Pinpoint the cell where the given text exists, returning its (X, Y) midpoint coordinate. 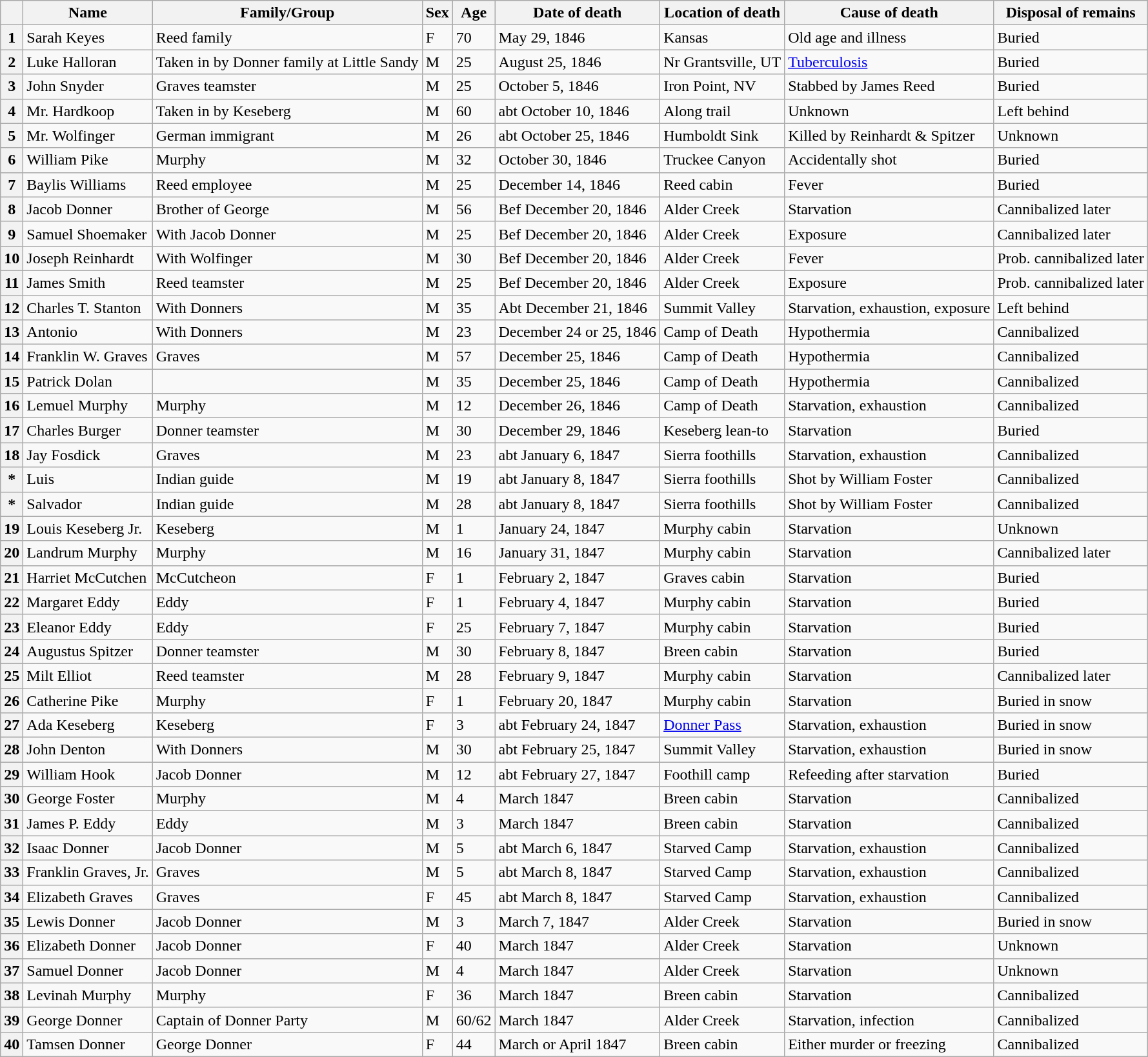
abt October 10, 1846 (578, 111)
Cause of death (889, 13)
11 (12, 283)
Landrum Murphy (88, 553)
Taken in by Keseberg (287, 111)
Baylis Williams (88, 185)
Isaac Donner (88, 848)
Charles Burger (88, 430)
Reed employee (287, 185)
31 (12, 823)
Luis (88, 479)
33 (12, 872)
Graves cabin (723, 578)
Jay Fosdick (88, 455)
Starvation, exhaustion, exposure (889, 308)
Harriet McCutchen (88, 578)
George Foster (88, 799)
Reed cabin (723, 185)
abt October 25, 1846 (578, 136)
John Denton (88, 750)
Killed by Reinhardt & Spitzer (889, 136)
Stabbed by James Reed (889, 86)
Catherine Pike (88, 700)
Mr. Hardkoop (88, 111)
Lemuel Murphy (88, 406)
Taken in by Donner family at Little Sandy (287, 62)
2 (12, 62)
22 (12, 602)
Refeeding after starvation (889, 774)
8 (12, 209)
Mr. Wolfinger (88, 136)
December 26, 1846 (578, 406)
Graves teamster (287, 86)
Tamsen Donner (88, 1044)
Samuel Shoemaker (88, 234)
January 24, 1847 (578, 528)
14 (12, 357)
Salvador (88, 504)
Elizabeth Graves (88, 897)
Date of death (578, 13)
44 (474, 1044)
October 30, 1846 (578, 160)
With Wolfinger (287, 258)
McCutcheon (287, 578)
Abt December 21, 1846 (578, 308)
29 (12, 774)
Eleanor Eddy (88, 627)
45 (474, 897)
Starvation, infection (889, 1020)
abt February 25, 1847 (578, 750)
James P. Eddy (88, 823)
August 25, 1846 (578, 62)
abt February 24, 1847 (578, 725)
Margaret Eddy (88, 602)
20 (12, 553)
37 (12, 971)
Accidentally shot (889, 160)
Reed family (287, 37)
abt January 6, 1847 (578, 455)
Sarah Keyes (88, 37)
Family/Group (287, 13)
February 8, 1847 (578, 651)
Lewis Donner (88, 921)
abt March 6, 1847 (578, 848)
Samuel Donner (88, 971)
Levinah Murphy (88, 995)
German immigrant (287, 136)
Name (88, 13)
21 (12, 578)
34 (12, 897)
Humboldt Sink (723, 136)
18 (12, 455)
February 7, 1847 (578, 627)
Truckee Canyon (723, 160)
Milt Elliot (88, 676)
Ada Keseberg (88, 725)
abt February 27, 1847 (578, 774)
Old age and illness (889, 37)
27 (12, 725)
Captain of Donner Party (287, 1020)
December 24 or 25, 1846 (578, 332)
February 9, 1847 (578, 676)
February 20, 1847 (578, 700)
60 (474, 111)
February 2, 1847 (578, 578)
Foothill camp (723, 774)
Kansas (723, 37)
Augustus Spitzer (88, 651)
Louis Keseberg Jr. (88, 528)
January 31, 1847 (578, 553)
7 (12, 185)
December 14, 1846 (578, 185)
James Smith (88, 283)
10 (12, 258)
9 (12, 234)
Along trail (723, 111)
Franklin Graves, Jr. (88, 872)
February 4, 1847 (578, 602)
70 (474, 37)
57 (474, 357)
Franklin W. Graves (88, 357)
17 (12, 430)
Sex (438, 13)
Tuberculosis (889, 62)
24 (12, 651)
May 29, 1846 (578, 37)
60/62 (474, 1020)
Charles T. Stanton (88, 308)
38 (12, 995)
Location of death (723, 13)
15 (12, 381)
Donner Pass (723, 725)
39 (12, 1020)
March or April 1847 (578, 1044)
October 5, 1846 (578, 86)
6 (12, 160)
Patrick Dolan (88, 381)
Either murder or freezing (889, 1044)
Antonio (88, 332)
William Hook (88, 774)
William Pike (88, 160)
Brother of George (287, 209)
Elizabeth Donner (88, 946)
John Snyder (88, 86)
Age (474, 13)
13 (12, 332)
March 7, 1847 (578, 921)
Disposal of remains (1071, 13)
56 (474, 209)
Nr Grantsville, UT (723, 62)
Keseberg lean-to (723, 430)
Iron Point, NV (723, 86)
Joseph Reinhardt (88, 258)
Luke Halloran (88, 62)
December 29, 1846 (578, 430)
With Jacob Donner (287, 234)
